Detect which cell encompasses the target text, then output its [X, Y] center coordinate. 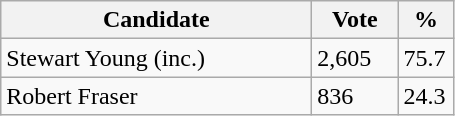
% [426, 20]
75.7 [426, 58]
Vote [355, 20]
Candidate [156, 20]
24.3 [426, 96]
Stewart Young (inc.) [156, 58]
836 [355, 96]
2,605 [355, 58]
Robert Fraser [156, 96]
